From the cell containing the given text, extract its center point as (x, y) coordinate. 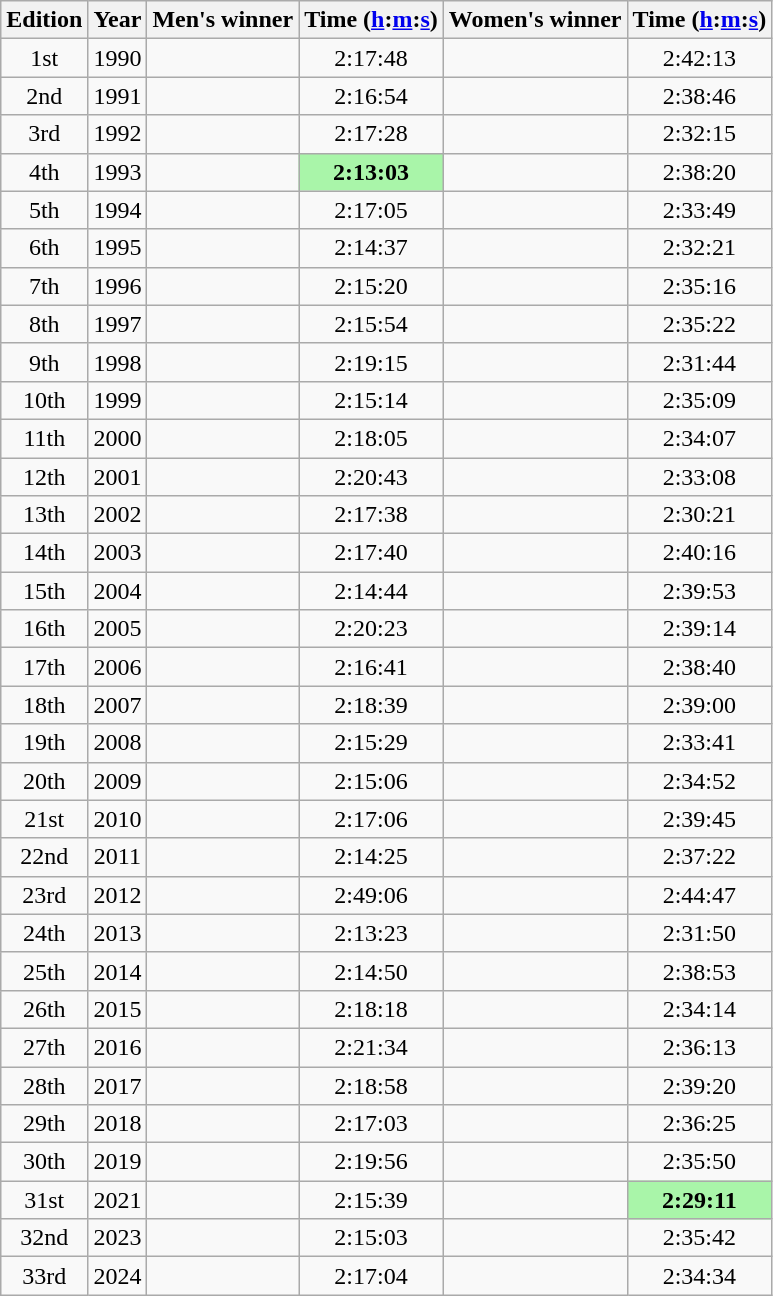
2:39:14 (700, 629)
2017 (118, 1085)
8th (44, 324)
2:15:20 (372, 286)
27th (44, 1047)
2:39:53 (700, 591)
2014 (118, 971)
2019 (118, 1162)
2:14:25 (372, 857)
12th (44, 477)
26th (44, 1009)
5th (44, 210)
28th (44, 1085)
2:15:06 (372, 781)
2:49:06 (372, 895)
2004 (118, 591)
30th (44, 1162)
Year (118, 20)
2:38:20 (700, 172)
2:33:08 (700, 477)
2:39:00 (700, 705)
2005 (118, 629)
2:15:39 (372, 1200)
2:32:15 (700, 134)
2:34:52 (700, 781)
2:20:23 (372, 629)
2:39:45 (700, 819)
2:34:07 (700, 438)
2:19:56 (372, 1162)
2:33:41 (700, 743)
1991 (118, 96)
2006 (118, 667)
2:15:14 (372, 400)
2:17:06 (372, 819)
19th (44, 743)
1990 (118, 58)
2:15:29 (372, 743)
31st (44, 1200)
20th (44, 781)
2011 (118, 857)
2:39:20 (700, 1085)
1998 (118, 362)
2:18:18 (372, 1009)
7th (44, 286)
4th (44, 172)
2:40:16 (700, 553)
2:36:13 (700, 1047)
2:17:48 (372, 58)
2:37:22 (700, 857)
2:38:53 (700, 971)
2018 (118, 1124)
17th (44, 667)
2:34:34 (700, 1276)
2:32:21 (700, 248)
32nd (44, 1238)
2:17:03 (372, 1124)
2023 (118, 1238)
2:44:47 (700, 895)
2000 (118, 438)
2:17:40 (372, 553)
2007 (118, 705)
2012 (118, 895)
2002 (118, 515)
3rd (44, 134)
2:17:28 (372, 134)
2015 (118, 1009)
2:17:38 (372, 515)
Women's winner (535, 20)
2:36:25 (700, 1124)
2:16:41 (372, 667)
2:35:42 (700, 1238)
Men's winner (223, 20)
2:14:50 (372, 971)
2:30:21 (700, 515)
2nd (44, 96)
2:38:46 (700, 96)
9th (44, 362)
2:14:37 (372, 248)
22nd (44, 857)
14th (44, 553)
2:15:03 (372, 1238)
2003 (118, 553)
2:35:22 (700, 324)
1994 (118, 210)
2024 (118, 1276)
15th (44, 591)
2016 (118, 1047)
1999 (118, 400)
25th (44, 971)
23rd (44, 895)
2:18:58 (372, 1085)
2:19:15 (372, 362)
2:34:14 (700, 1009)
6th (44, 248)
2:17:05 (372, 210)
2010 (118, 819)
33rd (44, 1276)
2008 (118, 743)
2:14:44 (372, 591)
1993 (118, 172)
2:35:09 (700, 400)
2:20:43 (372, 477)
16th (44, 629)
1st (44, 58)
2001 (118, 477)
1996 (118, 286)
2:13:23 (372, 933)
2:35:16 (700, 286)
10th (44, 400)
Edition (44, 20)
2:15:54 (372, 324)
13th (44, 515)
18th (44, 705)
2:35:50 (700, 1162)
1995 (118, 248)
2:13:03 (372, 172)
2009 (118, 781)
2:16:54 (372, 96)
2:38:40 (700, 667)
2:42:13 (700, 58)
21st (44, 819)
2:31:50 (700, 933)
2:18:39 (372, 705)
1992 (118, 134)
24th (44, 933)
2013 (118, 933)
2:18:05 (372, 438)
1997 (118, 324)
2021 (118, 1200)
2:33:49 (700, 210)
2:17:04 (372, 1276)
2:29:11 (700, 1200)
11th (44, 438)
29th (44, 1124)
2:21:34 (372, 1047)
2:31:44 (700, 362)
